Search for the cell housing the specified text and yield its (X, Y) center coordinate. 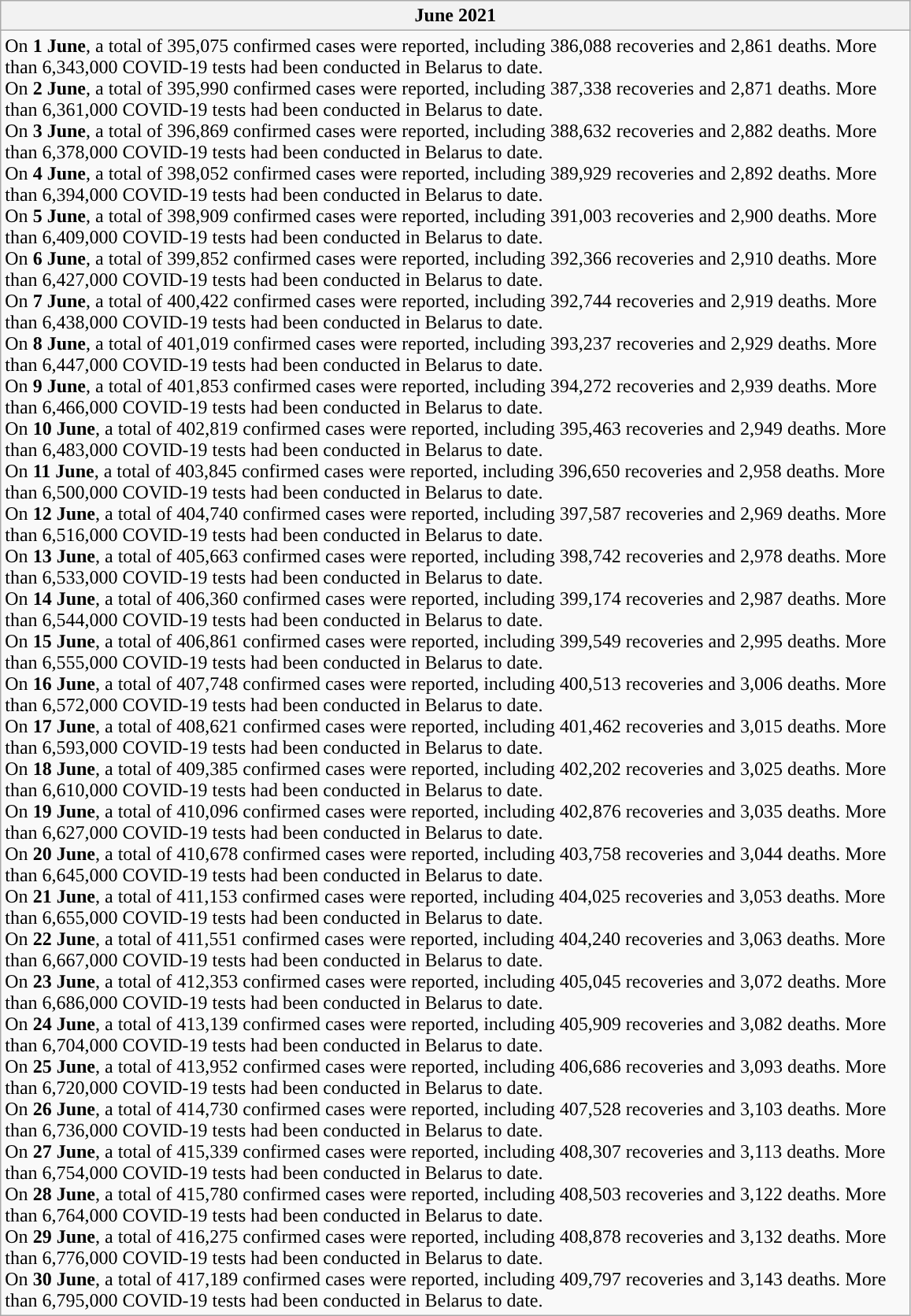
June 2021 (455, 16)
